Find where the given text appears and provide that cell's center as [X, Y] coordinate. 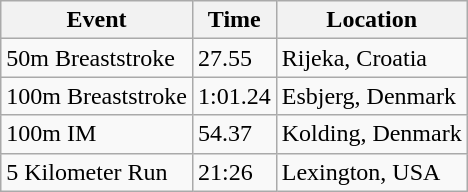
Rijeka, Croatia [372, 58]
21:26 [234, 172]
Kolding, Denmark [372, 134]
50m Breaststroke [97, 58]
27.55 [234, 58]
Esbjerg, Denmark [372, 96]
100m Breaststroke [97, 96]
Lexington, USA [372, 172]
Event [97, 20]
Time [234, 20]
5 Kilometer Run [97, 172]
Location [372, 20]
1:01.24 [234, 96]
100m IM [97, 134]
54.37 [234, 134]
